Provide the [x, y] coordinate of the cell's center where the given text is located.  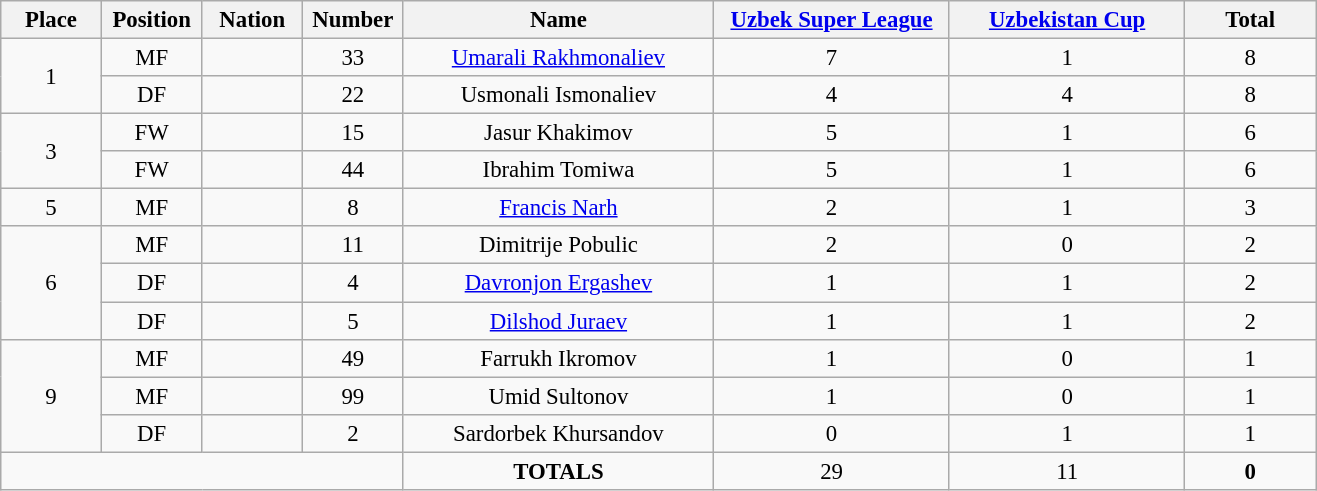
29 [832, 471]
33 [354, 58]
TOTALS [558, 471]
49 [354, 358]
Dilshod Juraev [558, 321]
Uzbek Super League [832, 20]
Place [52, 20]
Name [558, 20]
Umid Sultonov [558, 396]
44 [354, 170]
9 [52, 396]
Uzbekistan Cup [1067, 20]
99 [354, 396]
Nation [252, 20]
22 [354, 95]
Farrukh Ikromov [558, 358]
Position [152, 20]
Number [354, 20]
Total [1250, 20]
Ibrahim Tomiwa [558, 170]
Sardorbek Khursandov [558, 433]
7 [832, 58]
Dimitrije Pobulic [558, 245]
Davronjon Ergashev [558, 283]
Jasur Khakimov [558, 133]
Umarali Rakhmonaliev [558, 58]
15 [354, 133]
Francis Narh [558, 208]
Usmonali Ismonaliev [558, 95]
